Output the [X, Y] coordinate of the center of the cell containing the given text.  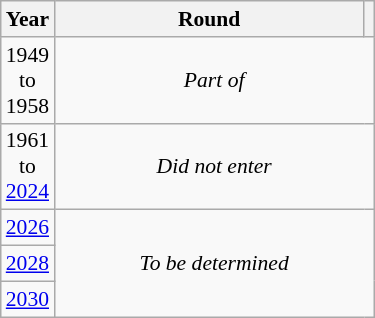
Round [209, 19]
2028 [28, 264]
Part of [214, 80]
1961to2024 [28, 166]
Did not enter [214, 166]
Year [28, 19]
2030 [28, 299]
To be determined [214, 264]
1949to1958 [28, 80]
2026 [28, 228]
